For the text-containing cell, return its midpoint in [X, Y] coordinate format. 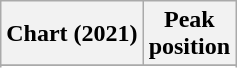
Peakposition [189, 34]
Chart (2021) [72, 34]
